Output the [x, y] coordinate of the center of the cell containing the given text.  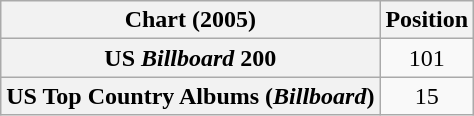
Chart (2005) [190, 20]
101 [427, 58]
15 [427, 96]
Position [427, 20]
US Billboard 200 [190, 58]
US Top Country Albums (Billboard) [190, 96]
